Return [x, y] of the center of cell containing provided text 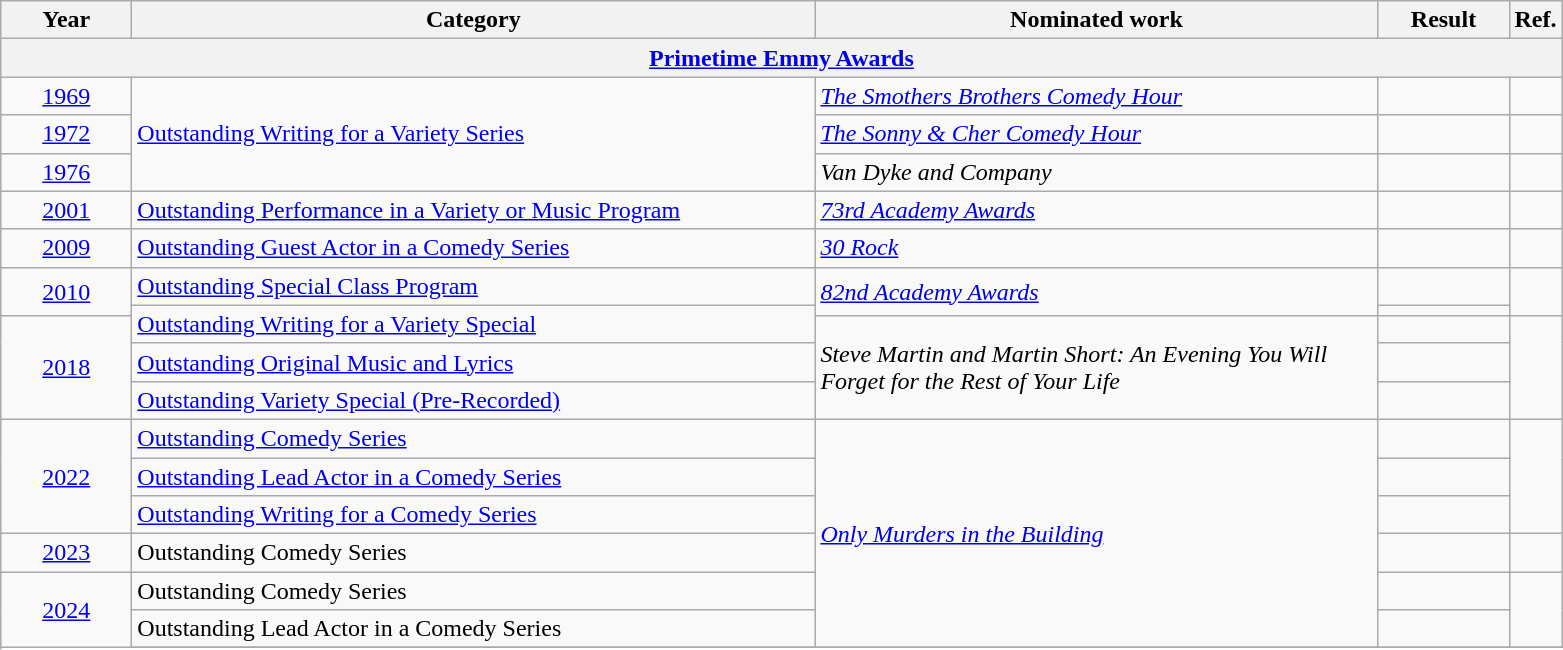
Result [1444, 20]
30 Rock [1096, 248]
73rd Academy Awards [1096, 210]
Outstanding Writing for a Variety Special [474, 324]
Nominated work [1096, 20]
Outstanding Writing for a Variety Series [474, 134]
The Smothers Brothers Comedy Hour [1096, 96]
2024 [66, 610]
Ref. [1536, 20]
Year [66, 20]
Outstanding Original Music and Lyrics [474, 362]
Outstanding Guest Actor in a Comedy Series [474, 248]
2018 [66, 368]
2023 [66, 553]
Only Murders in the Building [1096, 533]
2009 [66, 248]
1972 [66, 134]
1969 [66, 96]
The Sonny & Cher Comedy Hour [1096, 134]
Outstanding Variety Special (Pre-Recorded) [474, 400]
Outstanding Special Class Program [474, 286]
Primetime Emmy Awards [782, 58]
2010 [66, 292]
82nd Academy Awards [1096, 292]
Category [474, 20]
1976 [66, 172]
Van Dyke and Company [1096, 172]
2022 [66, 476]
Outstanding Performance in a Variety or Music Program [474, 210]
2001 [66, 210]
Steve Martin and Martin Short: An Evening You Will Forget for the Rest of Your Life [1096, 368]
Outstanding Writing for a Comedy Series [474, 515]
